Extract the [X, Y] coordinate from the center of the cell holding the provided text.  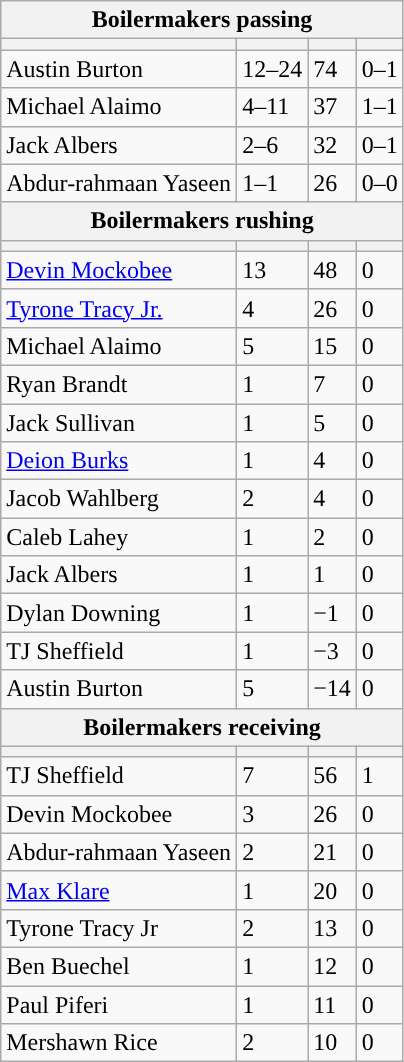
56 [332, 776]
Mershawn Rice [119, 1043]
48 [332, 270]
Deion Burks [119, 461]
3 [272, 814]
Boilermakers rushing [202, 221]
Dylan Downing [119, 613]
Caleb Lahey [119, 537]
10 [332, 1043]
Boilermakers passing [202, 20]
32 [332, 145]
0–0 [380, 183]
74 [332, 69]
4–11 [272, 107]
−14 [332, 689]
Boilermakers receiving [202, 727]
37 [332, 107]
−1 [332, 613]
11 [332, 1005]
−3 [332, 651]
Tyrone Tracy Jr. [119, 308]
Jacob Wahlberg [119, 499]
Jack Sullivan [119, 423]
Max Klare [119, 890]
Ben Buechel [119, 966]
20 [332, 890]
2–6 [272, 145]
21 [332, 852]
Tyrone Tracy Jr [119, 928]
12 [332, 966]
Ryan Brandt [119, 384]
12–24 [272, 69]
Paul Piferi [119, 1005]
15 [332, 346]
